Output the (x, y) coordinate of the center of the cell containing the given text.  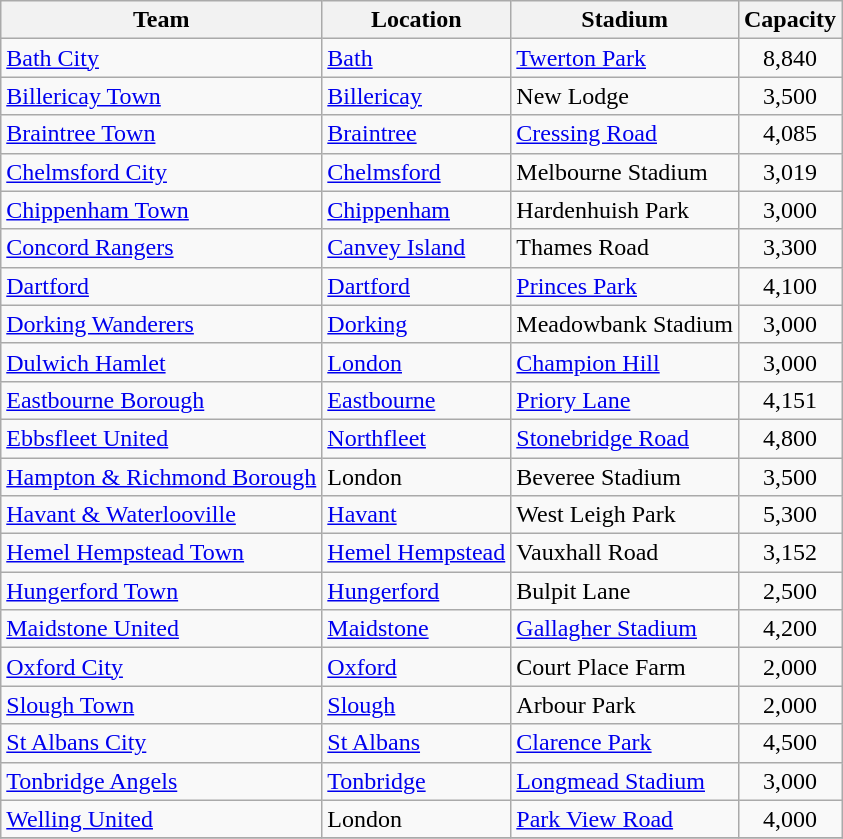
3,019 (790, 172)
Clarence Park (625, 743)
Hungerford (416, 591)
Champion Hill (625, 362)
Eastbourne Borough (162, 400)
Bath (416, 58)
Concord Rangers (162, 248)
3,300 (790, 248)
Vauxhall Road (625, 553)
Oxford (416, 667)
Hemel Hempstead Town (162, 553)
Chippenham Town (162, 210)
Stadium (625, 20)
Dorking Wanderers (162, 324)
Melbourne Stadium (625, 172)
Maidstone United (162, 629)
Bulpit Lane (625, 591)
4,085 (790, 134)
4,200 (790, 629)
2,500 (790, 591)
Court Place Farm (625, 667)
Chippenham (416, 210)
Havant & Waterlooville (162, 515)
4,100 (790, 286)
Oxford City (162, 667)
Tonbridge (416, 781)
Ebbsfleet United (162, 438)
Maidstone (416, 629)
Longmead Stadium (625, 781)
4,800 (790, 438)
4,151 (790, 400)
Northfleet (416, 438)
8,840 (790, 58)
Canvey Island (416, 248)
Slough (416, 705)
4,000 (790, 819)
Gallagher Stadium (625, 629)
Meadowbank Stadium (625, 324)
Hardenhuish Park (625, 210)
Havant (416, 515)
3,152 (790, 553)
Chelmsford (416, 172)
Slough Town (162, 705)
St Albans City (162, 743)
Hemel Hempstead (416, 553)
Capacity (790, 20)
5,300 (790, 515)
Eastbourne (416, 400)
Braintree (416, 134)
Twerton Park (625, 58)
Beveree Stadium (625, 477)
4,500 (790, 743)
Park View Road (625, 819)
Billericay (416, 96)
St Albans (416, 743)
Arbour Park (625, 705)
Thames Road (625, 248)
Priory Lane (625, 400)
Cressing Road (625, 134)
Billericay Town (162, 96)
Bath City (162, 58)
Braintree Town (162, 134)
Hungerford Town (162, 591)
Dulwich Hamlet (162, 362)
Team (162, 20)
Stonebridge Road (625, 438)
Welling United (162, 819)
Princes Park (625, 286)
Location (416, 20)
New Lodge (625, 96)
Chelmsford City (162, 172)
West Leigh Park (625, 515)
Dorking (416, 324)
Hampton & Richmond Borough (162, 477)
Tonbridge Angels (162, 781)
